Determine the [x, y] coordinate at the center of the cell enclosing the given text.  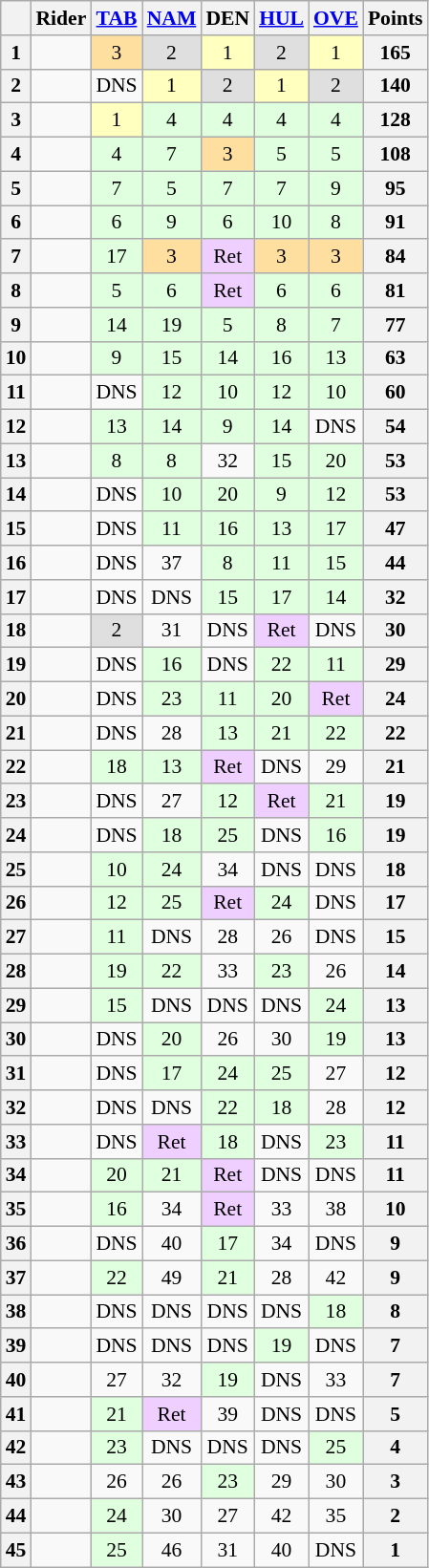
128 [396, 120]
43 [16, 1482]
TAB [117, 18]
DEN [227, 18]
54 [396, 427]
47 [396, 529]
77 [396, 325]
36 [16, 1244]
81 [396, 290]
95 [396, 188]
63 [396, 358]
46 [172, 1550]
OVE [336, 18]
41 [16, 1414]
91 [396, 223]
60 [396, 393]
165 [396, 53]
HUL [281, 18]
108 [396, 155]
Rider [61, 18]
49 [172, 1278]
140 [396, 86]
84 [396, 257]
Points [396, 18]
45 [16, 1550]
NAM [172, 18]
